Determine the (x, y) coordinate at the center of the cell enclosing the given text.  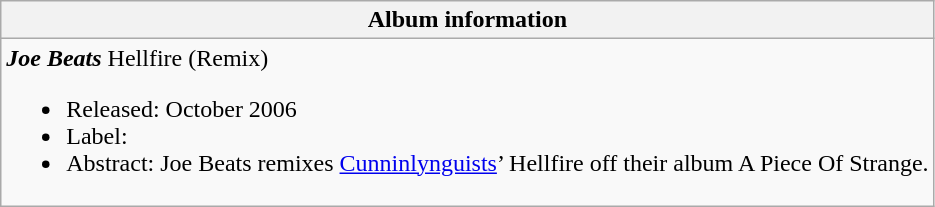
Album information (468, 20)
Joe Beats Hellfire (Remix)Released: October 2006Label: Abstract: Joe Beats remixes Cunninlynguists’ Hellfire off their album A Piece Of Strange. (468, 122)
